From the cell containing the given text, extract its center point as [x, y] coordinate. 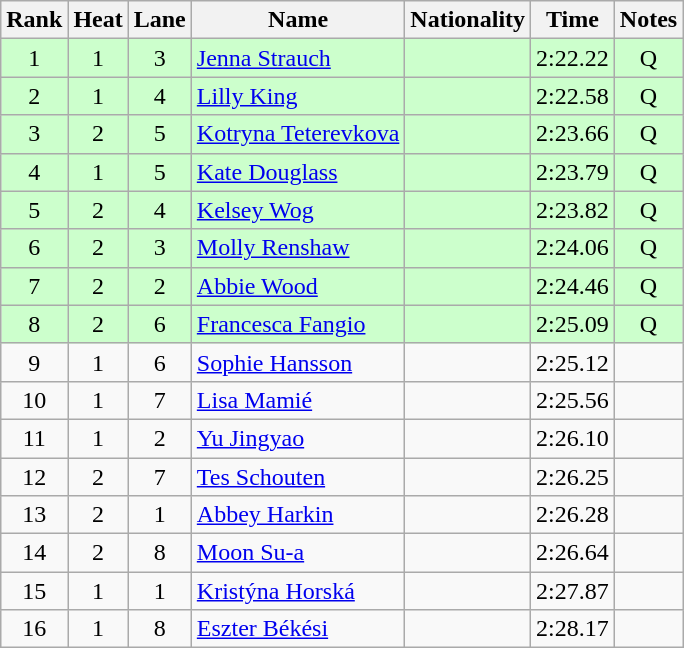
2:26.25 [573, 477]
15 [34, 591]
2:26.28 [573, 515]
2:27.87 [573, 591]
Notes [648, 20]
2:25.56 [573, 400]
16 [34, 629]
2:28.17 [573, 629]
12 [34, 477]
Abbie Wood [298, 286]
2:23.79 [573, 172]
10 [34, 400]
2:24.06 [573, 248]
2:26.10 [573, 438]
Time [573, 20]
Yu Jingyao [298, 438]
Tes Schouten [298, 477]
Nationality [468, 20]
Eszter Békési [298, 629]
Moon Su-a [298, 553]
Kotryna Teterevkova [298, 134]
11 [34, 438]
9 [34, 362]
Heat [98, 20]
Lilly King [298, 96]
2:24.46 [573, 286]
Kate Douglass [298, 172]
Lisa Mamié [298, 400]
2:26.64 [573, 553]
Francesca Fangio [298, 324]
2:22.22 [573, 58]
2:25.12 [573, 362]
Kristýna Horská [298, 591]
Jenna Strauch [298, 58]
Sophie Hansson [298, 362]
Molly Renshaw [298, 248]
2:23.82 [573, 210]
2:23.66 [573, 134]
2:25.09 [573, 324]
13 [34, 515]
14 [34, 553]
Abbey Harkin [298, 515]
2:22.58 [573, 96]
Lane [160, 20]
Rank [34, 20]
Name [298, 20]
Kelsey Wog [298, 210]
